Extract the [x, y] coordinate from the center of the cell holding the provided text.  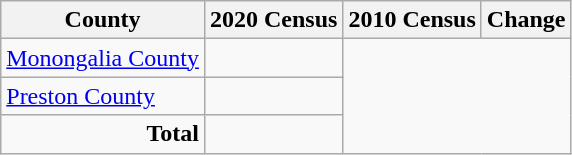
Preston County [103, 96]
Total [103, 134]
2020 Census [273, 20]
2010 Census [412, 20]
Change [526, 20]
County [103, 20]
Monongalia County [103, 58]
